Find where the given text appears and provide that cell's center as (X, Y) coordinate. 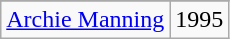
1995 (200, 20)
Archie Manning (86, 20)
